Scan for the cell matching the given text and deliver its (X, Y) coordinate at center. 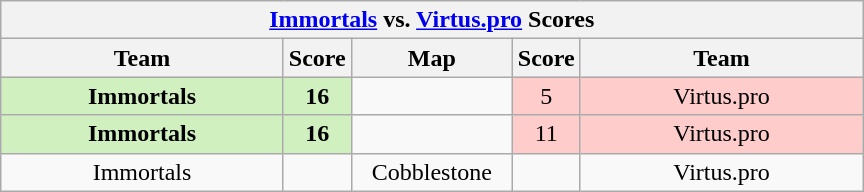
Cobblestone (432, 172)
5 (546, 96)
Map (432, 58)
Immortals vs. Virtus.pro Scores (432, 20)
11 (546, 134)
